Provide the [X, Y] coordinate of the cell's center where the given text is located.  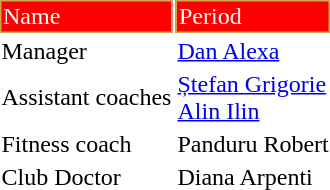
Panduru Robert [253, 144]
Assistant coaches [86, 98]
Name [86, 16]
Fitness coach [86, 144]
Period [253, 16]
Manager [86, 51]
Dan Alexa [253, 51]
Ștefan Grigorie Alin Ilin [253, 98]
